Find where the given text appears and provide that cell's center as (x, y) coordinate. 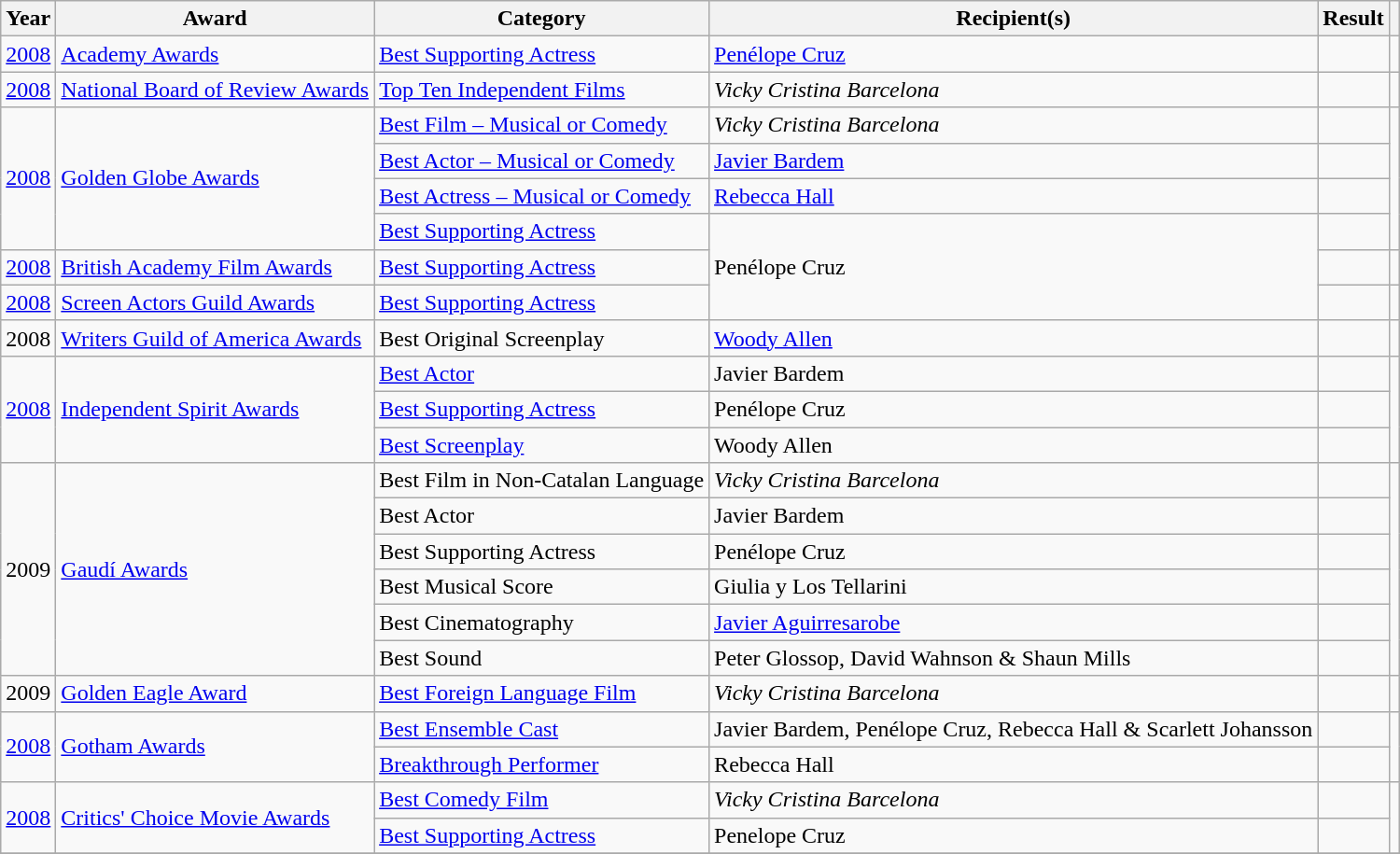
Result (1353, 19)
Golden Globe Awards (215, 178)
Penelope Cruz (1014, 835)
Best Screenplay (541, 445)
Best Ensemble Cast (541, 729)
Best Musical Score (541, 587)
Year (28, 19)
National Board of Review Awards (215, 90)
Best Original Screenplay (541, 338)
Gaudí Awards (215, 569)
Giulia y Los Tellarini (1014, 587)
Best Comedy Film (541, 800)
Category (541, 19)
Best Film – Musical or Comedy (541, 125)
Javier Bardem, Penélope Cruz, Rebecca Hall & Scarlett Johansson (1014, 729)
British Academy Film Awards (215, 267)
Best Actress – Musical or Comedy (541, 196)
Best Cinematography (541, 623)
Gotham Awards (215, 747)
Best Sound (541, 658)
Screen Actors Guild Awards (215, 302)
Independent Spirit Awards (215, 409)
Writers Guild of America Awards (215, 338)
Best Foreign Language Film (541, 693)
Award (215, 19)
Peter Glossop, David Wahnson & Shaun Mills (1014, 658)
Critics' Choice Movie Awards (215, 818)
Academy Awards (215, 54)
Best Actor – Musical or Comedy (541, 161)
Best Film in Non-Catalan Language (541, 481)
Javier Aguirresarobe (1014, 623)
Recipient(s) (1014, 19)
Top Ten Independent Films (541, 90)
Golden Eagle Award (215, 693)
Breakthrough Performer (541, 764)
